Find where the given text appears and provide that cell's center as [x, y] coordinate. 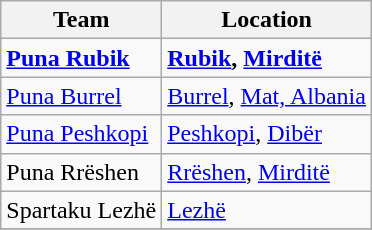
Rubik, Mirditë [267, 58]
Puna Burrel [82, 96]
Peshkopi, Dibër [267, 134]
Burrel, Mat, Albania [267, 96]
Puna Rrëshen [82, 172]
Team [82, 20]
Rrëshen, Mirditë [267, 172]
Spartaku Lezhë [82, 210]
Lezhë [267, 210]
Location [267, 20]
Puna Peshkopi [82, 134]
Puna Rubik [82, 58]
